Extract the [X, Y] coordinate from the center of the cell holding the provided text.  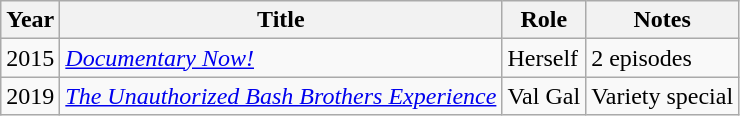
The Unauthorized Bash Brothers Experience [281, 96]
Role [544, 20]
Val Gal [544, 96]
Herself [544, 58]
Year [30, 20]
2015 [30, 58]
Notes [662, 20]
2 episodes [662, 58]
Title [281, 20]
Documentary Now! [281, 58]
Variety special [662, 96]
2019 [30, 96]
